Capture the cell that displays the provided text and extract its (x, y) central coordinate. 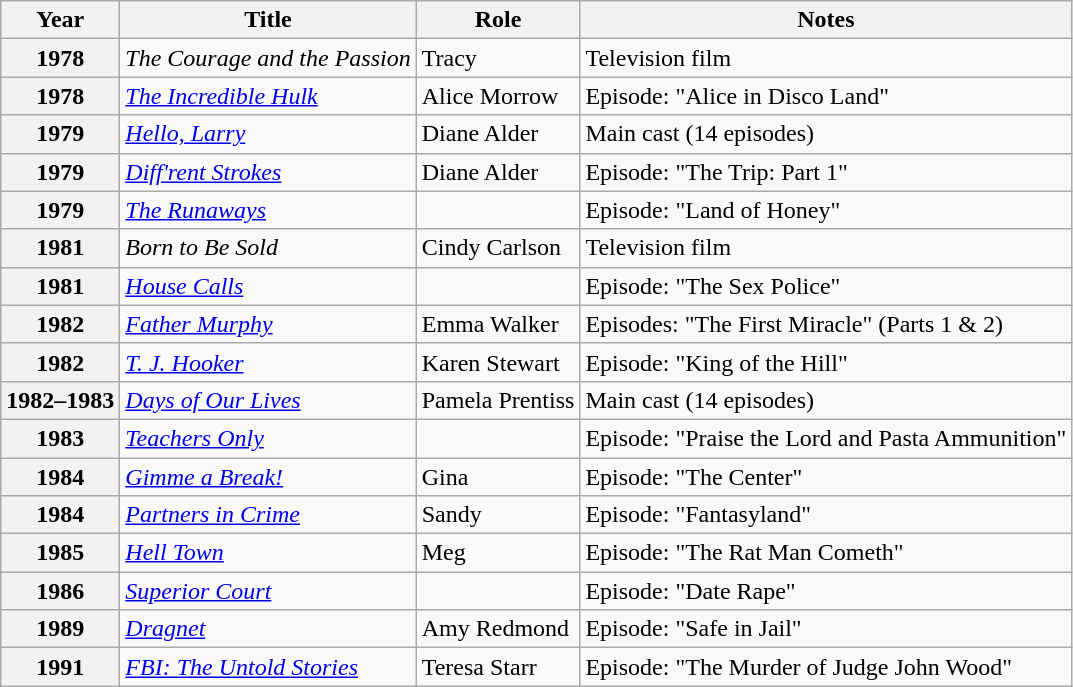
Teachers Only (268, 438)
Episode: "Date Rape" (826, 591)
Year (60, 20)
Role (498, 20)
Sandy (498, 515)
Teresa Starr (498, 667)
Emma Walker (498, 324)
Father Murphy (268, 324)
Born to Be Sold (268, 248)
Hello, Larry (268, 134)
1986 (60, 591)
Gimme a Break! (268, 477)
Episode: "Alice in Disco Land" (826, 96)
Pamela Prentiss (498, 400)
FBI: The Untold Stories (268, 667)
The Courage and the Passion (268, 58)
Episode: "The Center" (826, 477)
Notes (826, 20)
Episode: "King of the Hill" (826, 362)
Meg (498, 553)
Episode: "The Murder of Judge John Wood" (826, 667)
Episodes: "The First Miracle" (Parts 1 & 2) (826, 324)
Episode: "Safe in Jail" (826, 629)
Episode: "The Rat Man Cometh" (826, 553)
Tracy (498, 58)
1989 (60, 629)
Partners in Crime (268, 515)
Episode: "Praise the Lord and Pasta Ammunition" (826, 438)
T. J. Hooker (268, 362)
Episode: "The Trip: Part 1" (826, 172)
1983 (60, 438)
Dragnet (268, 629)
Title (268, 20)
Episode: "Fantasyland" (826, 515)
Episode: "The Sex Police" (826, 286)
Hell Town (268, 553)
Gina (498, 477)
1985 (60, 553)
The Runaways (268, 210)
Diff'rent Strokes (268, 172)
Amy Redmond (498, 629)
Episode: "Land of Honey" (826, 210)
Alice Morrow (498, 96)
Superior Court (268, 591)
1991 (60, 667)
1982–1983 (60, 400)
Days of Our Lives (268, 400)
House Calls (268, 286)
Karen Stewart (498, 362)
The Incredible Hulk (268, 96)
Cindy Carlson (498, 248)
